Determine the [X, Y] coordinate at the center of the cell enclosing the given text.  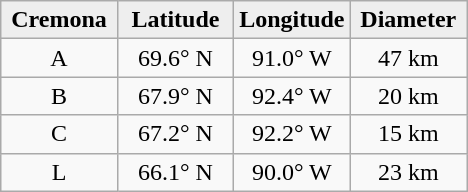
Latitude [175, 20]
Diameter [408, 20]
15 km [408, 134]
67.2° N [175, 134]
20 km [408, 96]
L [59, 172]
90.0° W [292, 172]
A [59, 58]
92.2° W [292, 134]
B [59, 96]
C [59, 134]
23 km [408, 172]
92.4° W [292, 96]
91.0° W [292, 58]
47 km [408, 58]
67.9° N [175, 96]
Longitude [292, 20]
66.1° N [175, 172]
Cremona [59, 20]
69.6° N [175, 58]
